Capture the cell that displays the provided text and extract its [X, Y] central coordinate. 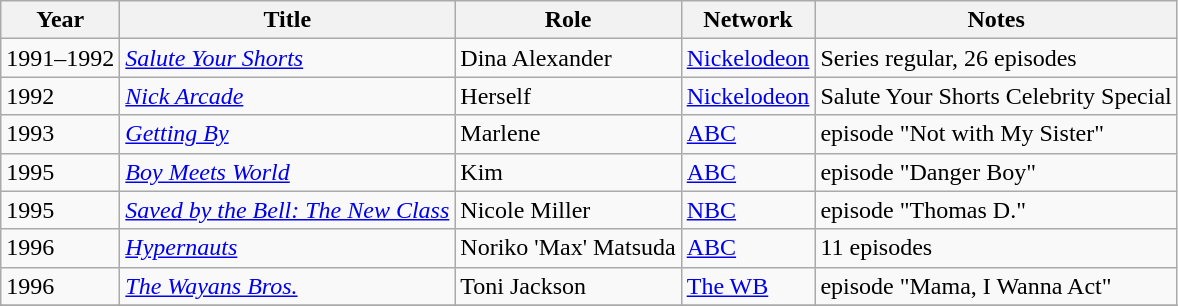
Series regular, 26 episodes [996, 58]
Role [568, 20]
Salute Your Shorts Celebrity Special [996, 96]
1993 [60, 134]
Getting By [288, 134]
episode "Thomas D." [996, 210]
Nick Arcade [288, 96]
11 episodes [996, 248]
Toni Jackson [568, 286]
1992 [60, 96]
The Wayans Bros. [288, 286]
Salute Your Shorts [288, 58]
episode "Mama, I Wanna Act" [996, 286]
Saved by the Bell: The New Class [288, 210]
Marlene [568, 134]
Notes [996, 20]
Hypernauts [288, 248]
The WB [748, 286]
episode "Not with My Sister" [996, 134]
Year [60, 20]
Noriko 'Max' Matsuda [568, 248]
NBC [748, 210]
Herself [568, 96]
Title [288, 20]
Dina Alexander [568, 58]
1991–1992 [60, 58]
Boy Meets World [288, 172]
Nicole Miller [568, 210]
Network [748, 20]
episode "Danger Boy" [996, 172]
Kim [568, 172]
